Output the (X, Y) coordinate of the center of the cell containing the given text.  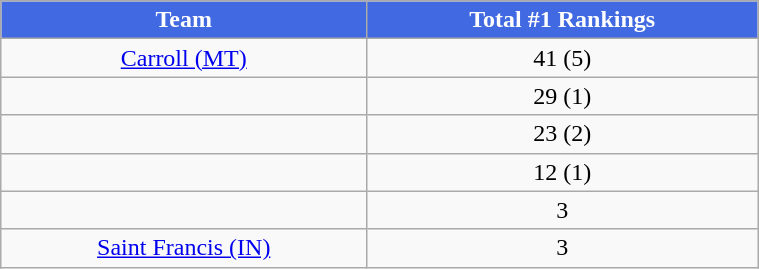
Carroll (MT) (184, 58)
Team (184, 20)
Total #1 Rankings (562, 20)
41 (5) (562, 58)
23 (2) (562, 134)
Saint Francis (IN) (184, 248)
29 (1) (562, 96)
12 (1) (562, 172)
